Pinpoint the cell where the given text exists, returning its [x, y] midpoint coordinate. 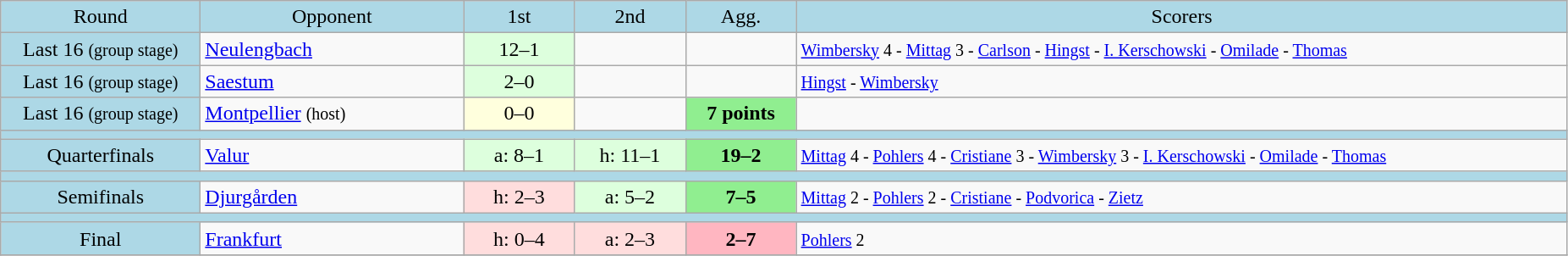
a: 8–1 [520, 155]
Final [101, 238]
a: 5–2 [630, 197]
Mittag 2 - Pohlers 2 - Cristiane - Podvorica - Zietz [1181, 197]
Pohlers 2 [1181, 238]
12–1 [520, 49]
Saestum [332, 81]
2nd [630, 17]
Quarterfinals [101, 155]
7–5 [741, 197]
2–0 [520, 81]
2–7 [741, 238]
Mittag 4 - Pohlers 4 - Cristiane 3 - Wimbersky 3 - I. Kerschowski - Omilade - Thomas [1181, 155]
Djurgården [332, 197]
Round [101, 17]
Montpellier (host) [332, 114]
a: 2–3 [630, 238]
Agg. [741, 17]
h: 11–1 [630, 155]
Hingst - Wimbersky [1181, 81]
1st [520, 17]
7 points [741, 114]
Valur [332, 155]
Opponent [332, 17]
h: 2–3 [520, 197]
0–0 [520, 114]
Wimbersky 4 - Mittag 3 - Carlson - Hingst - I. Kerschowski - Omilade - Thomas [1181, 49]
19–2 [741, 155]
Neulengbach [332, 49]
h: 0–4 [520, 238]
Semifinals [101, 197]
Scorers [1181, 17]
Frankfurt [332, 238]
